Search for the cell housing the specified text and yield its (x, y) center coordinate. 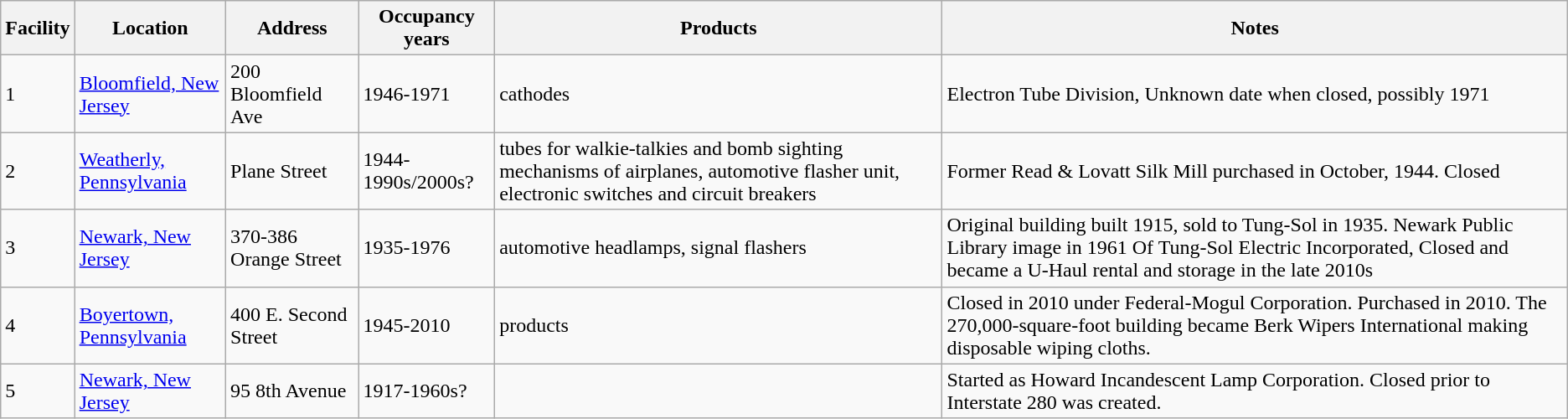
Weatherly, Pennsylvania (150, 171)
Notes (1255, 28)
Occupancy years (427, 28)
automotive headlamps, signal flashers (719, 248)
Bloomfield, New Jersey (150, 94)
95 8th Avenue (293, 391)
1945-2010 (427, 325)
2 (38, 171)
Location (150, 28)
Facility (38, 28)
cathodes (719, 94)
3 (38, 248)
5 (38, 391)
370-386 Orange Street (293, 248)
1 (38, 94)
4 (38, 325)
Plane Street (293, 171)
Boyertown, Pennsylvania (150, 325)
1944-1990s/2000s? (427, 171)
1935-1976 (427, 248)
Started as Howard Incandescent Lamp Corporation. Closed prior to Interstate 280 was created. (1255, 391)
Electron Tube Division, Unknown date when closed, possibly 1971 (1255, 94)
products (719, 325)
Address (293, 28)
Former Read & Lovatt Silk Mill purchased in October, 1944. Closed (1255, 171)
400 E. Second Street (293, 325)
200 Bloomfield Ave (293, 94)
1946-1971 (427, 94)
1917-1960s? (427, 391)
tubes for walkie-talkies and bomb sighting mechanisms of airplanes, automotive flasher unit, electronic switches and circuit breakers (719, 171)
Products (719, 28)
